From the cell containing the given text, extract its center point as (x, y) coordinate. 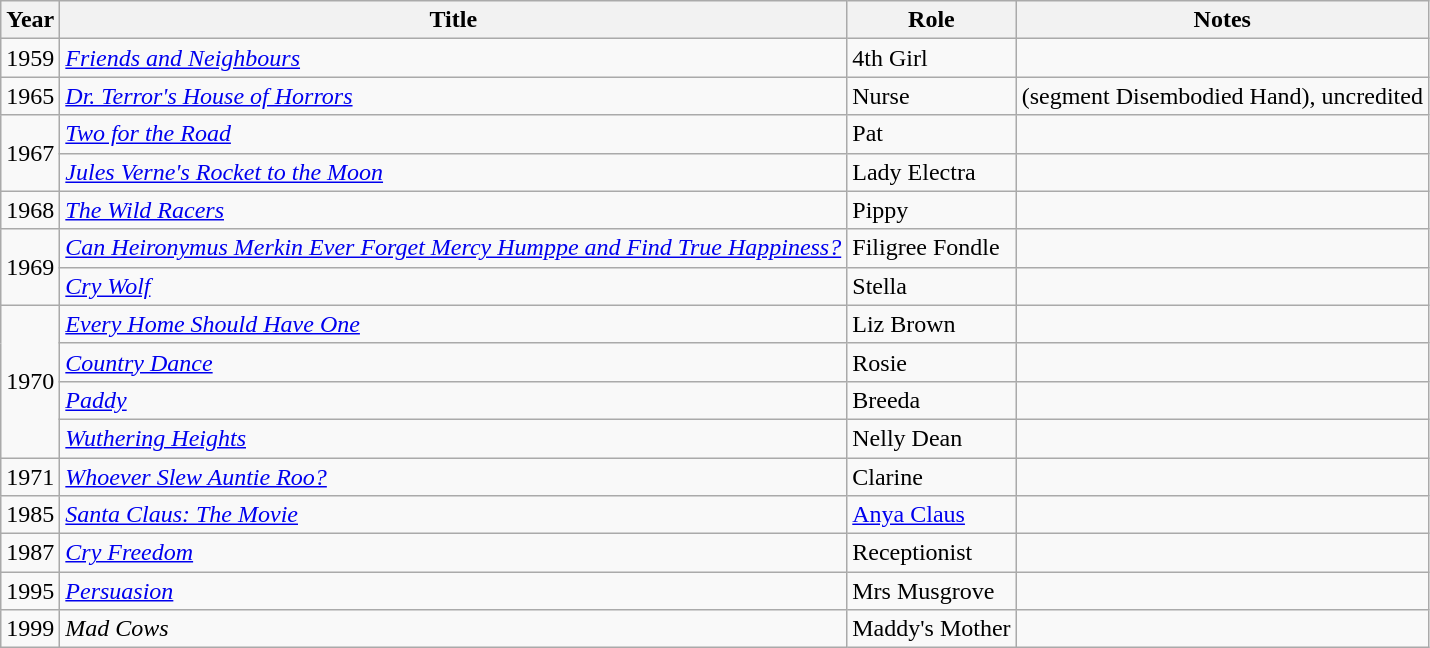
Liz Brown (932, 324)
1967 (30, 153)
Anya Claus (932, 515)
Nelly Dean (932, 438)
Title (454, 20)
1969 (30, 267)
1968 (30, 210)
1971 (30, 477)
Every Home Should Have One (454, 324)
Nurse (932, 96)
4th Girl (932, 58)
Persuasion (454, 591)
Wuthering Heights (454, 438)
1999 (30, 629)
Jules Verne's Rocket to the Moon (454, 172)
Cry Freedom (454, 553)
Receptionist (932, 553)
Maddy's Mother (932, 629)
Cry Wolf (454, 286)
Pippy (932, 210)
Paddy (454, 400)
Filigree Fondle (932, 248)
Stella (932, 286)
Country Dance (454, 362)
Notes (1222, 20)
1987 (30, 553)
1985 (30, 515)
Whoever Slew Auntie Roo? (454, 477)
Santa Claus: The Movie (454, 515)
Clarine (932, 477)
Breeda (932, 400)
Dr. Terror's House of Horrors (454, 96)
Year (30, 20)
1995 (30, 591)
Lady Electra (932, 172)
(segment Disembodied Hand), uncredited (1222, 96)
Mrs Musgrove (932, 591)
Rosie (932, 362)
Friends and Neighbours (454, 58)
The Wild Racers (454, 210)
1959 (30, 58)
Can Heironymus Merkin Ever Forget Mercy Humppe and Find True Happiness? (454, 248)
1970 (30, 381)
Role (932, 20)
1965 (30, 96)
Mad Cows (454, 629)
Pat (932, 134)
Two for the Road (454, 134)
